Pinpoint the cell where the given text exists, returning its (X, Y) midpoint coordinate. 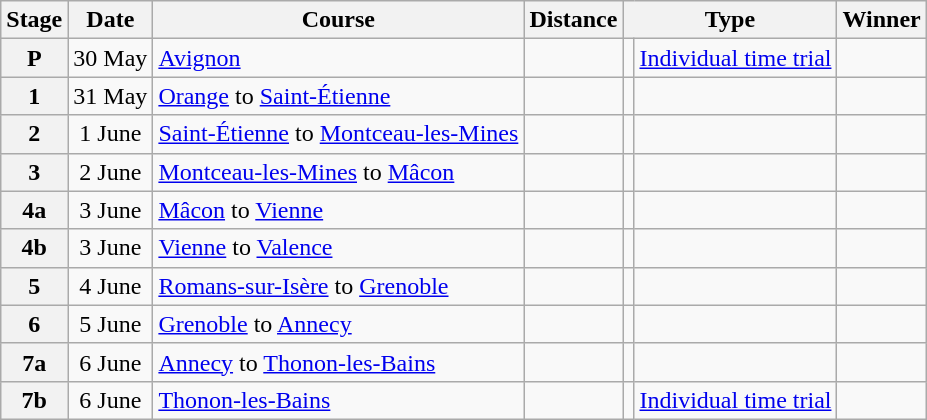
Stage (34, 20)
Winner (882, 20)
Romans-sur-Isère to Grenoble (338, 286)
Annecy to Thonon-les-Bains (338, 362)
31 May (110, 96)
Avignon (338, 58)
Montceau-les-Mines to Mâcon (338, 172)
4a (34, 210)
Distance (574, 20)
Orange to Saint-Étienne (338, 96)
Course (338, 20)
30 May (110, 58)
4 June (110, 286)
Saint-Étienne to Montceau-les-Mines (338, 134)
5 (34, 286)
6 (34, 324)
5 June (110, 324)
4b (34, 248)
Type (730, 20)
Date (110, 20)
P (34, 58)
7b (34, 400)
2 June (110, 172)
2 (34, 134)
Mâcon to Vienne (338, 210)
1 (34, 96)
3 (34, 172)
7a (34, 362)
1 June (110, 134)
Grenoble to Annecy (338, 324)
Vienne to Valence (338, 248)
Thonon-les-Bains (338, 400)
